Determine the [X, Y] coordinate at the center of the cell enclosing the given text.  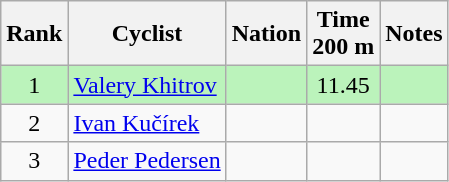
Time200 m [344, 34]
2 [34, 123]
Cyclist [147, 34]
Notes [414, 34]
Peder Pedersen [147, 161]
Nation [266, 34]
3 [34, 161]
Ivan Kučírek [147, 123]
11.45 [344, 85]
Rank [34, 34]
Valery Khitrov [147, 85]
1 [34, 85]
